Capture the cell that displays the provided text and extract its (X, Y) central coordinate. 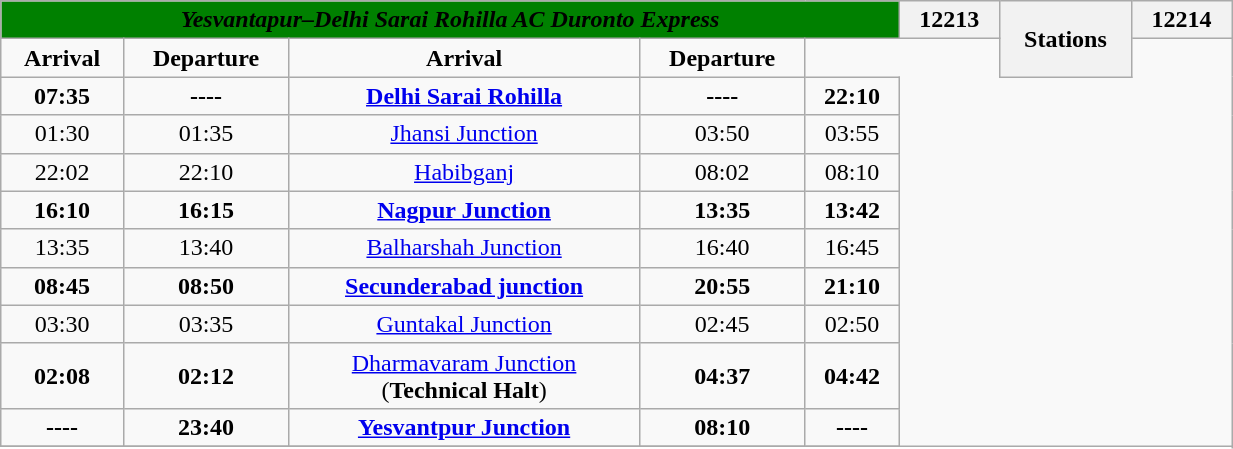
03:30 (62, 324)
Balharshah Junction (464, 248)
Dharmavaram Junction(Technical Halt) (464, 376)
03:55 (852, 134)
Guntakal Junction (464, 324)
03:35 (206, 324)
02:08 (62, 376)
20:55 (722, 286)
16:15 (206, 210)
13:40 (206, 248)
08:50 (206, 286)
07:35 (62, 96)
01:35 (206, 134)
04:37 (722, 376)
21:10 (852, 286)
12213 (949, 20)
Nagpur Junction (464, 210)
02:45 (722, 324)
16:40 (722, 248)
Secunderabad junction (464, 286)
08:02 (722, 172)
08:45 (62, 286)
Delhi Sarai Rohilla (464, 96)
Yesvantapur–Delhi Sarai Rohilla AC Duronto Express (450, 20)
13:42 (852, 210)
02:12 (206, 376)
03:50 (722, 134)
16:10 (62, 210)
Yesvantpur Junction (464, 427)
23:40 (206, 427)
16:45 (852, 248)
12214 (1181, 20)
02:50 (852, 324)
22:02 (62, 172)
04:42 (852, 376)
Habibganj (464, 172)
Jhansi Junction (464, 134)
Stations (1065, 39)
01:30 (62, 134)
